Provide the (x, y) coordinate of the cell's center where the given text is located.  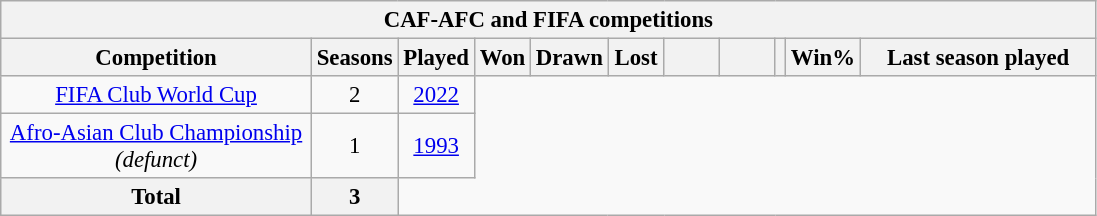
Competition (156, 58)
Played (436, 58)
2022 (436, 95)
2 (354, 95)
Total (156, 197)
CAF-AFC and FIFA competitions (548, 20)
FIFA Club World Cup (156, 95)
Afro-Asian Club Championship (defunct) (156, 146)
1 (354, 146)
3 (354, 197)
Drawn (570, 58)
1993 (436, 146)
Won (502, 58)
Seasons (354, 58)
Last season played (978, 58)
Lost (636, 58)
Win% (824, 58)
